Identify which cell holds the provided text, then report its [X, Y] central coordinate. 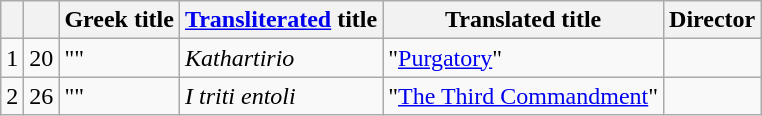
"Purgatory" [524, 58]
Translated title [524, 20]
Transliterated title [280, 20]
1 [12, 58]
I triti entoli [280, 96]
2 [12, 96]
Director [712, 20]
Greek title [120, 20]
26 [42, 96]
20 [42, 58]
Kathartirio [280, 58]
"The Third Commandment" [524, 96]
